Provide the (x, y) coordinate of the cell's center where the given text is located.  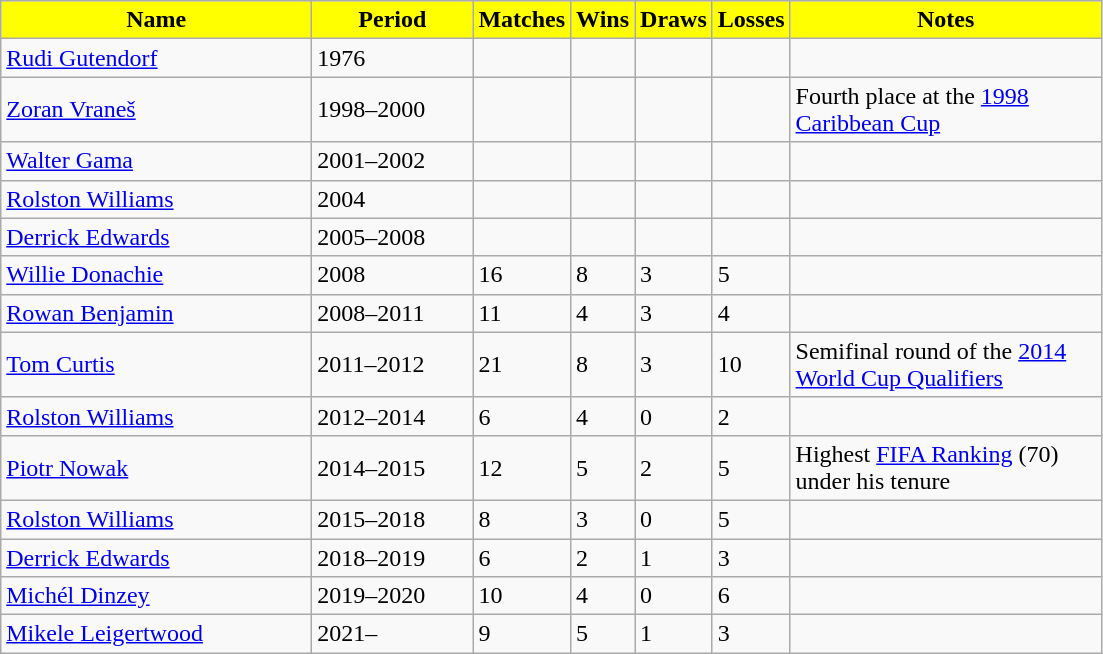
1976 (392, 58)
2008 (392, 275)
Name (156, 20)
Period (392, 20)
2008–2011 (392, 313)
Walter Gama (156, 161)
Willie Donachie (156, 275)
2001–2002 (392, 161)
16 (522, 275)
Mikele Leigertwood (156, 634)
Rudi Gutendorf (156, 58)
Losses (751, 20)
1998–2000 (392, 110)
Rowan Benjamin (156, 313)
Piotr Nowak (156, 468)
Wins (603, 20)
Highest FIFA Ranking (70) under his tenure (946, 468)
2019–2020 (392, 596)
2012–2014 (392, 416)
2021– (392, 634)
2005–2008 (392, 237)
Tom Curtis (156, 364)
2018–2019 (392, 557)
21 (522, 364)
11 (522, 313)
2011–2012 (392, 364)
Michél Dinzey (156, 596)
2014–2015 (392, 468)
Draws (674, 20)
Semifinal round of the 2014 World Cup Qualifiers (946, 364)
2004 (392, 199)
9 (522, 634)
Matches (522, 20)
12 (522, 468)
Fourth place at the 1998 Caribbean Cup (946, 110)
Notes (946, 20)
2015–2018 (392, 519)
Zoran Vraneš (156, 110)
